Find where the given text appears and provide that cell's center as [X, Y] coordinate. 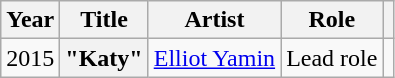
Lead role [332, 58]
Artist [214, 20]
Year [30, 20]
Role [332, 20]
Elliot Yamin [214, 58]
Title [104, 20]
"Katy" [104, 58]
2015 [30, 58]
